Capture the cell that displays the provided text and extract its (x, y) central coordinate. 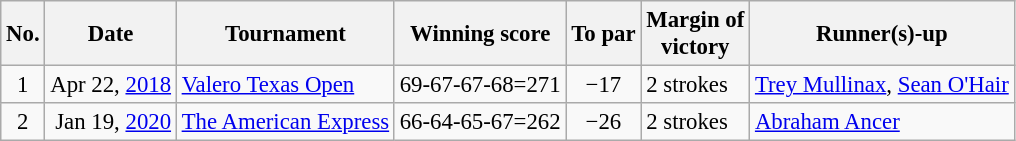
69-67-67-68=271 (480, 85)
To par (604, 34)
Winning score (480, 34)
2 (23, 122)
1 (23, 85)
Jan 19, 2020 (110, 122)
Date (110, 34)
Trey Mullinax, Sean O'Hair (882, 85)
Runner(s)-up (882, 34)
Tournament (285, 34)
66-64-65-67=262 (480, 122)
−17 (604, 85)
The American Express (285, 122)
No. (23, 34)
Abraham Ancer (882, 122)
Valero Texas Open (285, 85)
−26 (604, 122)
Apr 22, 2018 (110, 85)
Margin ofvictory (696, 34)
